Capture the cell that displays the provided text and extract its [x, y] central coordinate. 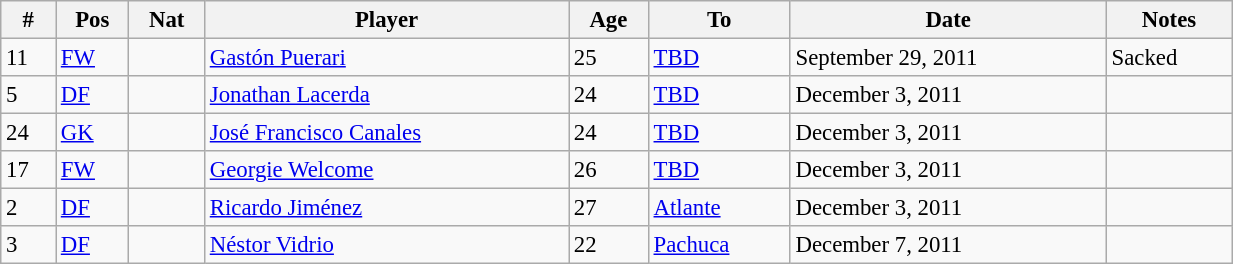
Georgie Welcome [386, 170]
22 [609, 245]
27 [609, 208]
Age [609, 20]
# [28, 20]
2 [28, 208]
Pos [92, 20]
Nat [167, 20]
Jonathan Lacerda [386, 95]
17 [28, 170]
5 [28, 95]
Pachuca [719, 245]
December 7, 2011 [948, 245]
Notes [1168, 20]
3 [28, 245]
Atlante [719, 208]
Date [948, 20]
26 [609, 170]
GK [92, 133]
11 [28, 58]
25 [609, 58]
Sacked [1168, 58]
Néstor Vidrio [386, 245]
Ricardo Jiménez [386, 208]
To [719, 20]
Gastón Puerari [386, 58]
September 29, 2011 [948, 58]
José Francisco Canales [386, 133]
Player [386, 20]
